Return the [X, Y] coordinate for the center point of the cell that contains the specified text.  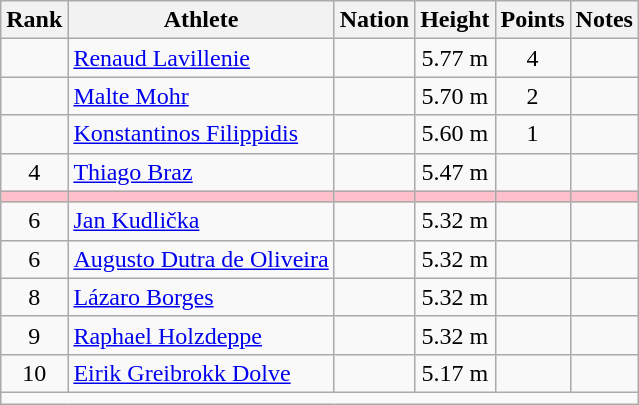
Nation [374, 20]
2 [532, 96]
5.70 m [455, 96]
Points [532, 20]
8 [34, 297]
Athlete [201, 20]
Eirik Greibrokk Dolve [201, 373]
Height [455, 20]
Augusto Dutra de Oliveira [201, 259]
Thiago Braz [201, 172]
5.60 m [455, 134]
Rank [34, 20]
Renaud Lavillenie [201, 58]
1 [532, 134]
Raphael Holzdeppe [201, 335]
Lázaro Borges [201, 297]
9 [34, 335]
Notes [604, 20]
Jan Kudlička [201, 221]
5.77 m [455, 58]
Konstantinos Filippidis [201, 134]
Malte Mohr [201, 96]
5.47 m [455, 172]
10 [34, 373]
5.17 m [455, 373]
